Search for the cell housing the specified text and yield its (X, Y) center coordinate. 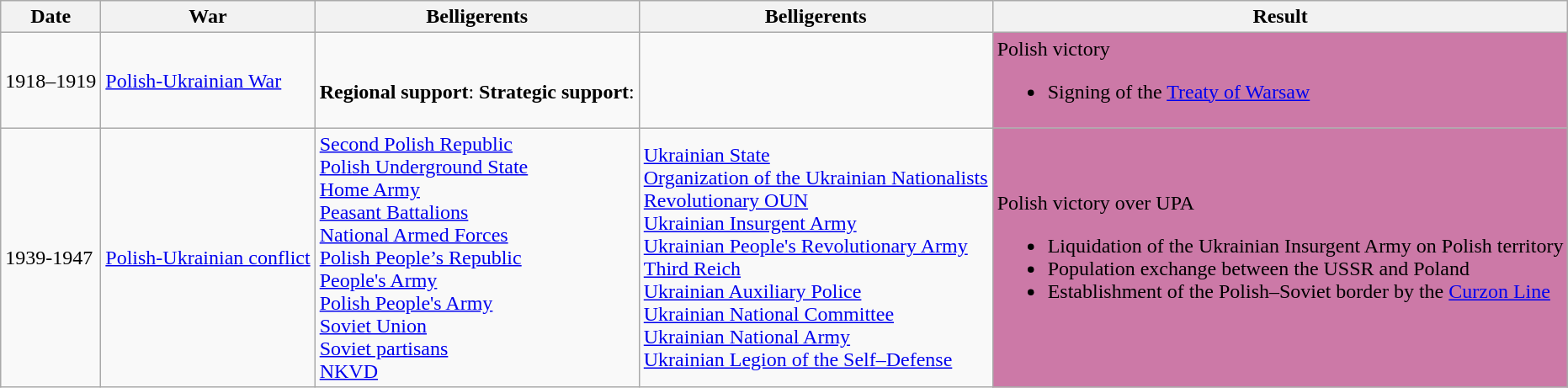
1939-1947 (50, 258)
Polish victorySigning of the Treaty of Warsaw (1280, 81)
Polish-Ukrainian War (208, 81)
War (208, 17)
Result (1280, 17)
Polish-Ukrainian conflict (208, 258)
Date (50, 17)
1918–1919 (50, 81)
Regional support: Strategic support: (476, 81)
